Extract the (x, y) coordinate from the center of the cell holding the provided text.  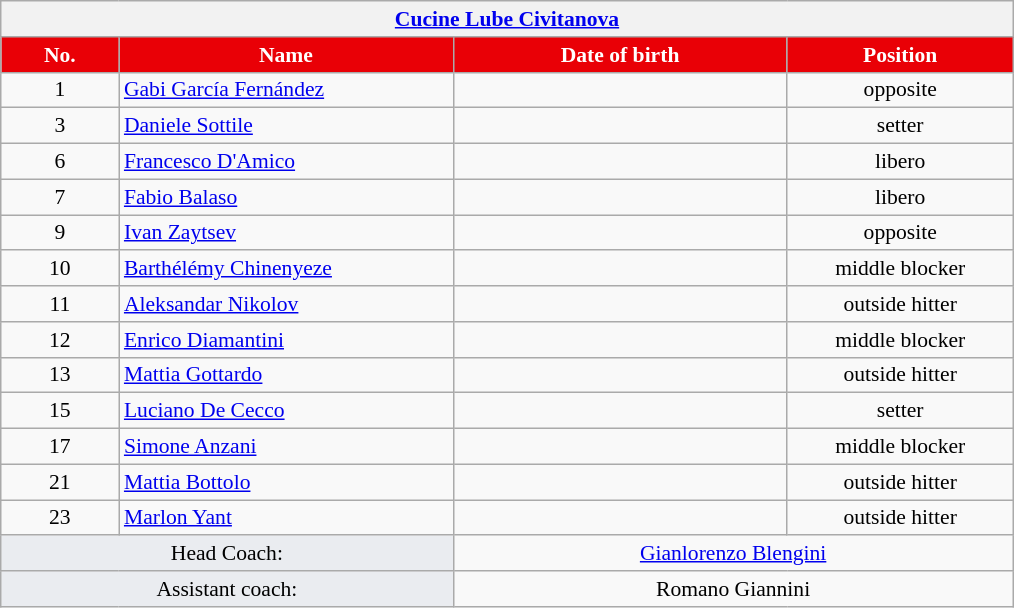
23 (60, 518)
6 (60, 162)
Fabio Balaso (286, 197)
Mattia Gottardo (286, 375)
7 (60, 197)
Enrico Diamantini (286, 340)
Assistant coach: (227, 589)
Simone Anzani (286, 447)
Head Coach: (227, 554)
9 (60, 233)
Luciano De Cecco (286, 411)
12 (60, 340)
Marlon Yant (286, 518)
Position (900, 55)
13 (60, 375)
3 (60, 126)
Daniele Sottile (286, 126)
Aleksandar Nikolov (286, 304)
Romano Giannini (733, 589)
11 (60, 304)
21 (60, 482)
Cucine Lube Civitanova (507, 19)
No. (60, 55)
Gabi García Fernández (286, 90)
Gianlorenzo Blengini (733, 554)
Name (286, 55)
1 (60, 90)
10 (60, 269)
Francesco D'Amico (286, 162)
Ivan Zaytsev (286, 233)
Barthélémy Chinenyeze (286, 269)
17 (60, 447)
15 (60, 411)
Mattia Bottolo (286, 482)
Date of birth (620, 55)
